Output the [x, y] coordinate of the center of the cell containing the given text.  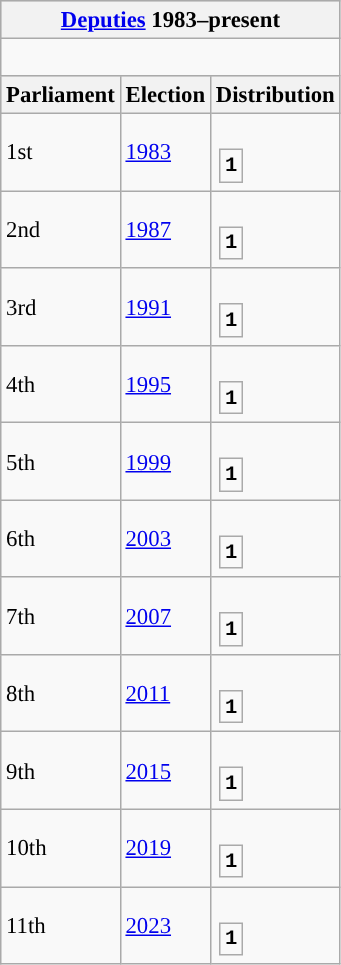
9th [60, 770]
1987 [165, 230]
11th [60, 926]
1991 [165, 306]
1983 [165, 152]
Distribution [275, 95]
1999 [165, 462]
5th [60, 462]
Parliament [60, 95]
2019 [165, 848]
4th [60, 384]
8th [60, 694]
Election [165, 95]
10th [60, 848]
7th [60, 616]
2023 [165, 926]
Deputies 1983–present [170, 20]
2011 [165, 694]
3rd [60, 306]
2007 [165, 616]
2003 [165, 538]
2nd [60, 230]
1st [60, 152]
6th [60, 538]
1995 [165, 384]
2015 [165, 770]
